Identify which cell holds the provided text, then report its [X, Y] central coordinate. 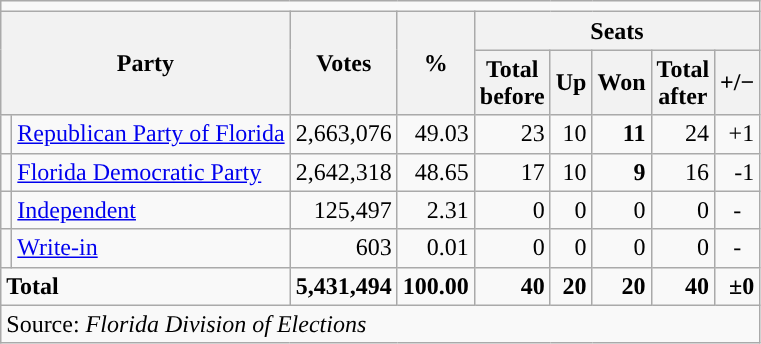
Totalbefore [512, 82]
Write-in [151, 248]
Republican Party of Florida [151, 134]
11 [622, 134]
125,497 [344, 210]
Votes [344, 64]
+1 [738, 134]
Florida Democratic Party [151, 172]
100.00 [436, 286]
5,431,494 [344, 286]
2,663,076 [344, 134]
Up [571, 82]
Source: Florida Division of Elections [380, 324]
-1 [738, 172]
0.01 [436, 248]
2.31 [436, 210]
±0 [738, 286]
49.03 [436, 134]
% [436, 64]
+/− [738, 82]
Seats [616, 31]
Won [622, 82]
23 [512, 134]
24 [683, 134]
Totalafter [683, 82]
2,642,318 [344, 172]
17 [512, 172]
603 [344, 248]
Total [146, 286]
48.65 [436, 172]
Independent [151, 210]
9 [622, 172]
16 [683, 172]
Party [146, 64]
